Extract the (x, y) coordinate from the center of the cell holding the provided text.  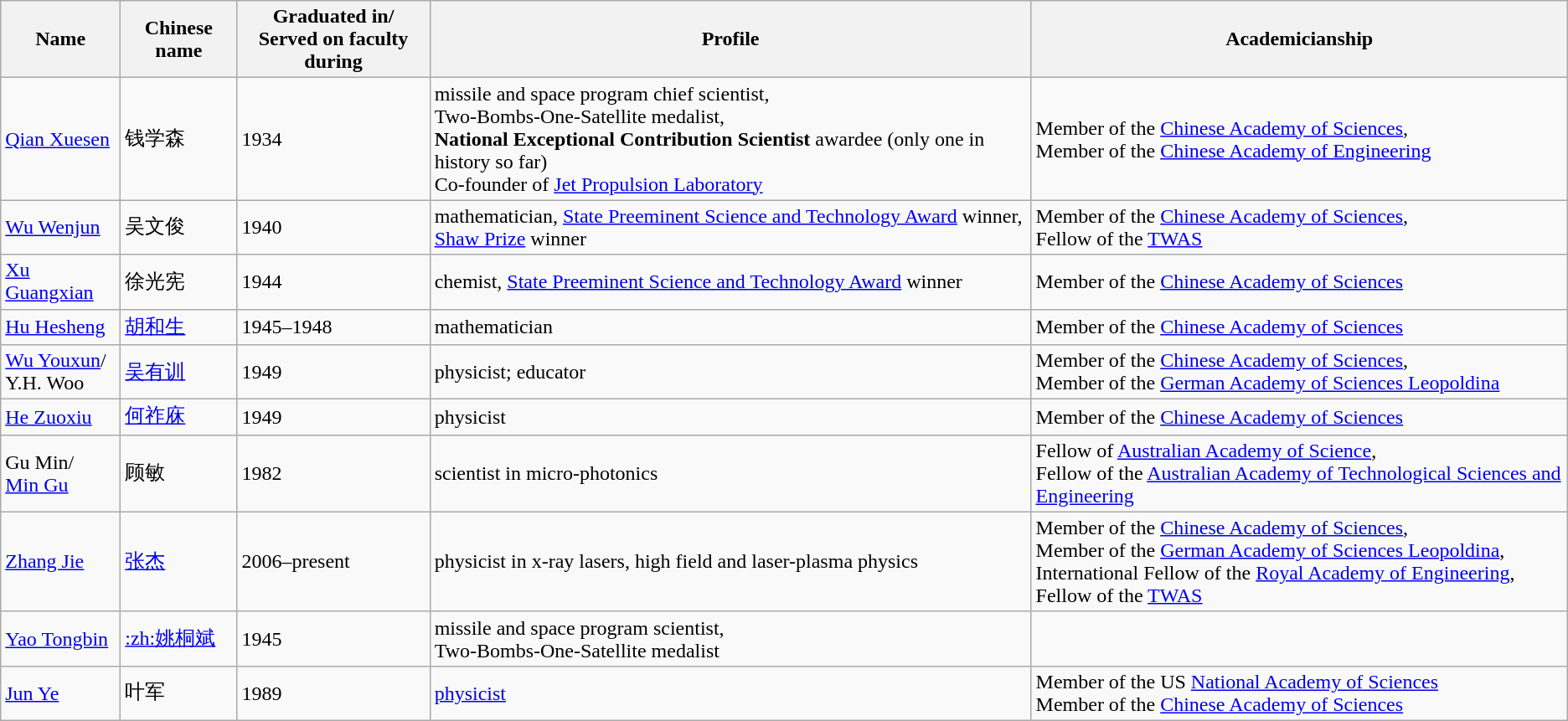
Zhang Jie (60, 561)
Member of the Chinese Academy of Sciences, Fellow of the TWAS (1299, 228)
mathematician (730, 327)
chemist, State Preeminent Science and Technology Award winner (730, 281)
Graduated in/Served on faculty during (333, 39)
Member of the US National Academy of SciencesMember of the Chinese Academy of Sciences (1299, 693)
Chinese name (179, 39)
吴文俊 (179, 228)
mathematician, State Preeminent Science and Technology Award winner, Shaw Prize winner (730, 228)
1944 (333, 281)
Member of the Chinese Academy of Sciences, Member of the Chinese Academy of Engineering (1299, 139)
Xu Guangxian (60, 281)
physicist in x-ray lasers, high field and laser-plasma physics (730, 561)
physicist; educator (730, 372)
1989 (333, 693)
Profile (730, 39)
1934 (333, 139)
钱学森 (179, 139)
:zh:姚桐斌 (179, 638)
scientist in micro-photonics (730, 473)
吴有训 (179, 372)
何祚庥 (179, 417)
1945 (333, 638)
叶军 (179, 693)
Member of the Chinese Academy of Sciences, Member of the German Academy of Sciences Leopoldina (1299, 372)
Qian Xuesen (60, 139)
Fellow of Australian Academy of Science, Fellow of the Australian Academy of Technological Sciences and Engineering (1299, 473)
1945–1948 (333, 327)
张杰 (179, 561)
He Zuoxiu (60, 417)
Jun Ye (60, 693)
2006–present (333, 561)
Wu Wenjun (60, 228)
Wu Youxun/Y.H. Woo (60, 372)
胡和生 (179, 327)
Hu Hesheng (60, 327)
Academicianship (1299, 39)
顾敏 (179, 473)
missile and space program scientist, Two-Bombs-One-Satellite medalist (730, 638)
1940 (333, 228)
Yao Tongbin (60, 638)
1982 (333, 473)
Gu Min/Min Gu (60, 473)
Name (60, 39)
徐光宪 (179, 281)
